Scan for the cell matching the given text and deliver its [X, Y] coordinate at center. 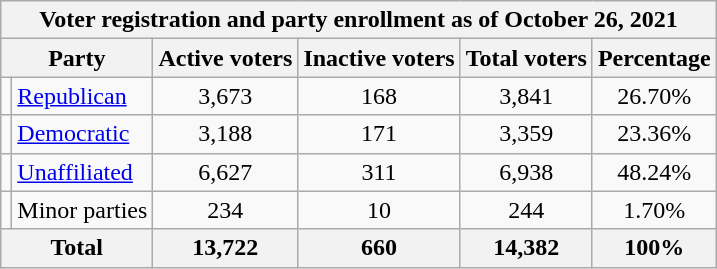
660 [379, 248]
244 [526, 210]
Unaffiliated [82, 172]
1.70% [654, 210]
10 [379, 210]
23.36% [654, 134]
3,841 [526, 96]
13,722 [226, 248]
3,188 [226, 134]
Minor parties [82, 210]
6,627 [226, 172]
6,938 [526, 172]
Percentage [654, 58]
3,673 [226, 96]
168 [379, 96]
311 [379, 172]
Republican [82, 96]
Democratic [82, 134]
234 [226, 210]
26.70% [654, 96]
48.24% [654, 172]
Active voters [226, 58]
100% [654, 248]
Party [77, 58]
Total [77, 248]
171 [379, 134]
Voter registration and party enrollment as of October 26, 2021 [359, 20]
14,382 [526, 248]
Total voters [526, 58]
Inactive voters [379, 58]
3,359 [526, 134]
